Identify which cell holds the provided text, then report its (X, Y) central coordinate. 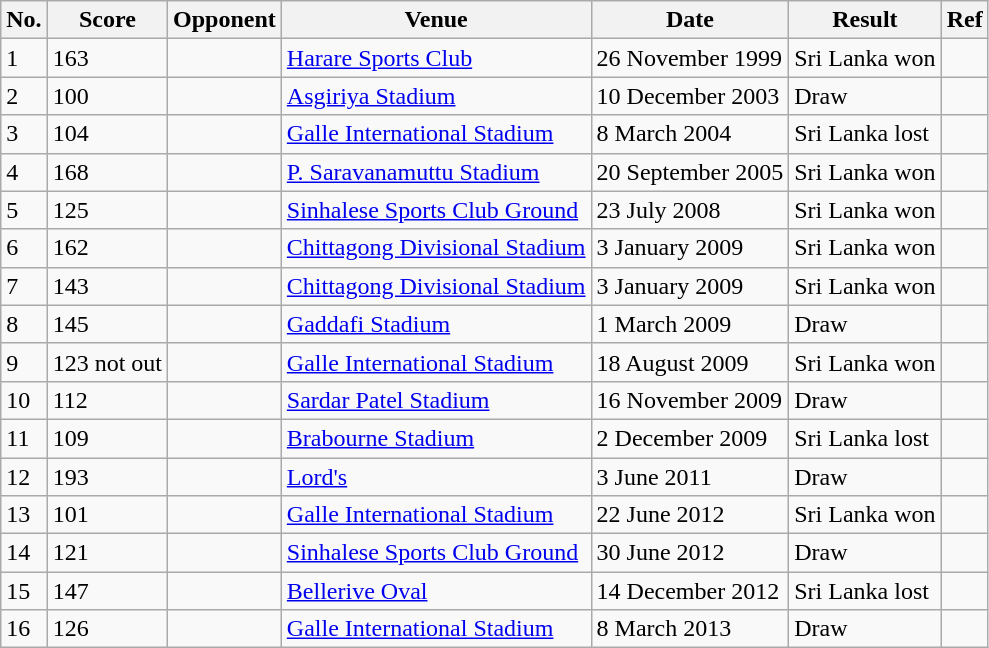
121 (107, 553)
9 (24, 362)
Asgiriya Stadium (436, 96)
3 (24, 134)
125 (107, 210)
7 (24, 286)
23 July 2008 (690, 210)
No. (24, 20)
4 (24, 172)
8 March 2013 (690, 629)
30 June 2012 (690, 553)
16 (24, 629)
6 (24, 248)
26 November 1999 (690, 58)
8 March 2004 (690, 134)
Venue (436, 20)
Bellerive Oval (436, 591)
22 June 2012 (690, 515)
163 (107, 58)
162 (107, 248)
Opponent (225, 20)
Harare Sports Club (436, 58)
1 (24, 58)
2 December 2009 (690, 438)
145 (107, 324)
Lord's (436, 477)
100 (107, 96)
18 August 2009 (690, 362)
12 (24, 477)
20 September 2005 (690, 172)
Result (865, 20)
Gaddafi Stadium (436, 324)
123 not out (107, 362)
1 March 2009 (690, 324)
2 (24, 96)
15 (24, 591)
Date (690, 20)
147 (107, 591)
126 (107, 629)
13 (24, 515)
Sardar Patel Stadium (436, 400)
193 (107, 477)
P. Saravanamuttu Stadium (436, 172)
168 (107, 172)
11 (24, 438)
143 (107, 286)
8 (24, 324)
5 (24, 210)
112 (107, 400)
10 December 2003 (690, 96)
3 June 2011 (690, 477)
109 (107, 438)
Score (107, 20)
Brabourne Stadium (436, 438)
104 (107, 134)
101 (107, 515)
Ref (964, 20)
14 (24, 553)
14 December 2012 (690, 591)
10 (24, 400)
16 November 2009 (690, 400)
